Return the (X, Y) coordinate for the center point of the cell that contains the specified text.  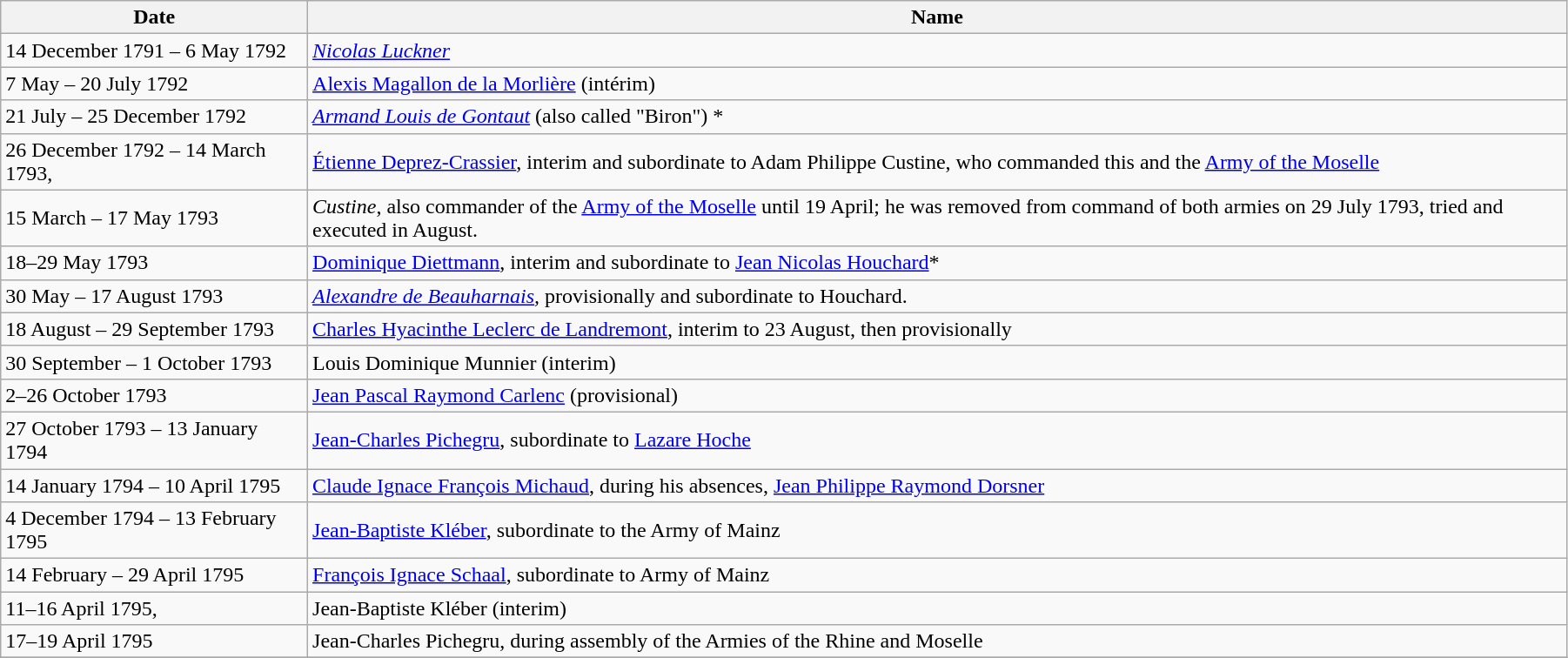
Armand Louis de Gontaut (also called "Biron") * (938, 117)
14 December 1791 – 6 May 1792 (155, 50)
18 August – 29 September 1793 (155, 329)
2–26 October 1793 (155, 395)
14 January 1794 – 10 April 1795 (155, 485)
27 October 1793 – 13 January 1794 (155, 440)
18–29 May 1793 (155, 263)
Alexis Magallon de la Morlière (intérim) (938, 84)
François Ignace Schaal, subordinate to Army of Mainz (938, 575)
Alexandre de Beauharnais, provisionally and subordinate to Houchard. (938, 296)
4 December 1794 – 13 February 1795 (155, 531)
Date (155, 17)
Jean-Charles Pichegru, subordinate to Lazare Hoche (938, 440)
Claude Ignace François Michaud, during his absences, Jean Philippe Raymond Dorsner (938, 485)
Jean-Baptiste Kléber, subordinate to the Army of Mainz (938, 531)
Jean-Charles Pichegru, during assembly of the Armies of the Rhine and Moselle (938, 641)
Charles Hyacinthe Leclerc de Landremont, interim to 23 August, then provisionally (938, 329)
30 May – 17 August 1793 (155, 296)
15 March – 17 May 1793 (155, 218)
17–19 April 1795 (155, 641)
Jean-Baptiste Kléber (interim) (938, 608)
7 May – 20 July 1792 (155, 84)
Name (938, 17)
14 February – 29 April 1795 (155, 575)
Étienne Deprez-Crassier, interim and subordinate to Adam Philippe Custine, who commanded this and the Army of the Moselle (938, 162)
Louis Dominique Munnier (interim) (938, 362)
21 July – 25 December 1792 (155, 117)
Nicolas Luckner (938, 50)
Jean Pascal Raymond Carlenc (provisional) (938, 395)
30 September – 1 October 1793 (155, 362)
11–16 April 1795, (155, 608)
Dominique Diettmann, interim and subordinate to Jean Nicolas Houchard* (938, 263)
26 December 1792 – 14 March 1793, (155, 162)
